For the text-containing cell, return its midpoint in [X, Y] coordinate format. 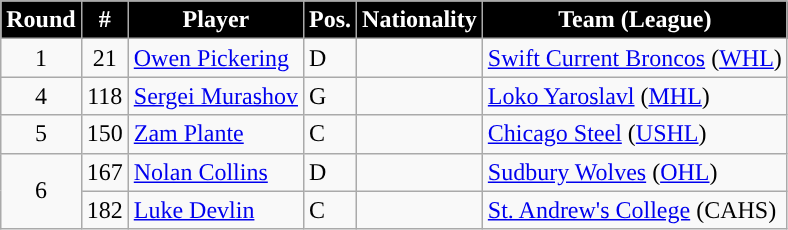
Chicago Steel (USHL) [634, 134]
Round [41, 20]
Pos. [330, 20]
167 [104, 172]
Sudbury Wolves (OHL) [634, 172]
5 [41, 134]
St. Andrew's College (CAHS) [634, 210]
Loko Yaroslavl (MHL) [634, 96]
150 [104, 134]
Player [216, 20]
1 [41, 58]
Team (League) [634, 20]
Sergei Murashov [216, 96]
# [104, 20]
Luke Devlin [216, 210]
Zam Plante [216, 134]
G [330, 96]
4 [41, 96]
Nationality [420, 20]
Owen Pickering [216, 58]
182 [104, 210]
21 [104, 58]
118 [104, 96]
Nolan Collins [216, 172]
Swift Current Broncos (WHL) [634, 58]
6 [41, 191]
